Output the [x, y] coordinate of the center of the cell containing the given text.  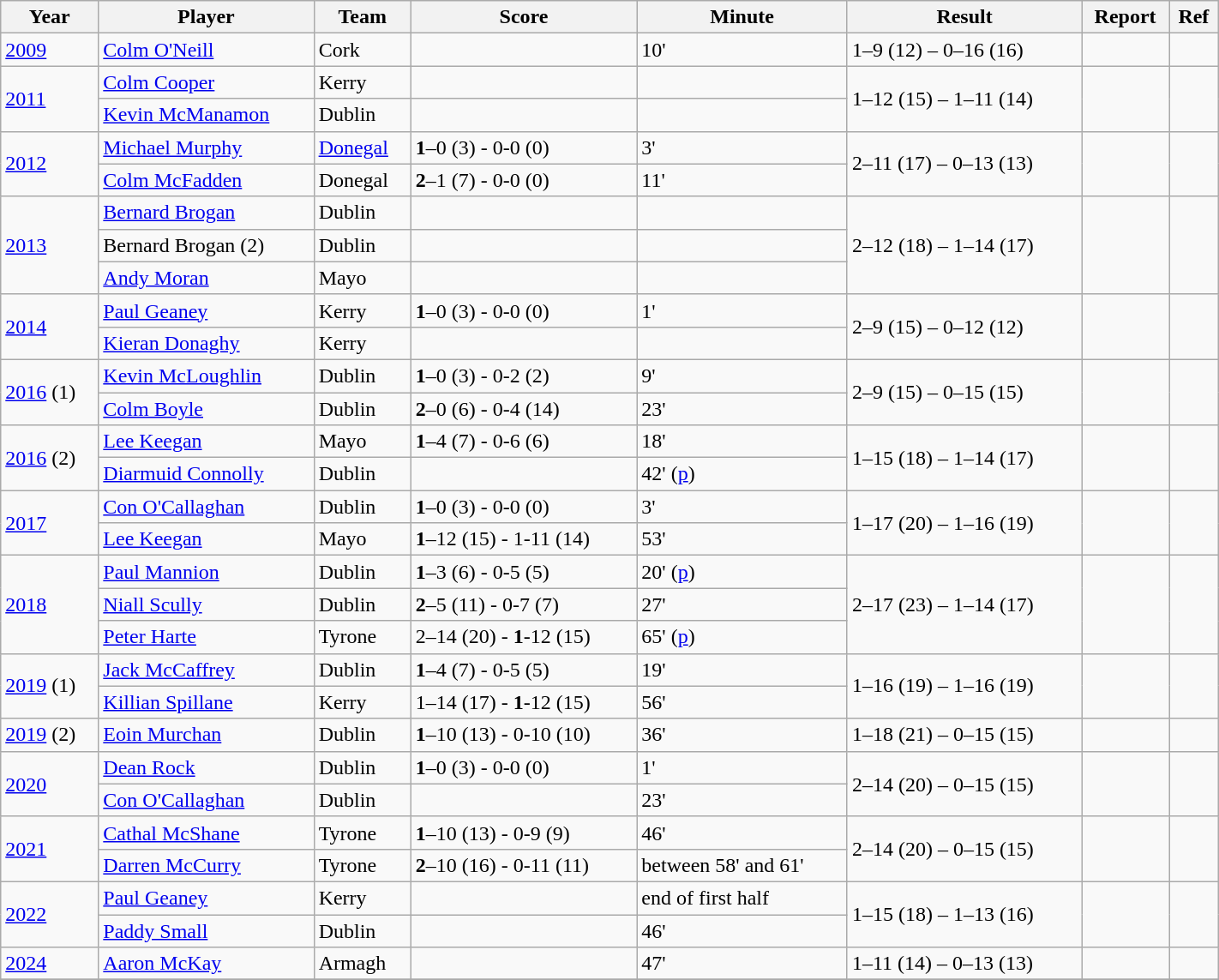
Minute [742, 17]
1–10 (13) - 0-10 (10) [524, 735]
2–14 (20) - 1-12 (15) [524, 637]
20' (p) [742, 572]
Killian Spillane [206, 702]
Team [362, 17]
Darren McCurry [206, 865]
2–9 (15) – 0–15 (15) [964, 392]
Colm Boyle [206, 409]
65' (p) [742, 637]
1–0 (3) - 0-2 (2) [524, 376]
Kevin McManamon [206, 115]
2021 [50, 849]
2019 (1) [50, 686]
1–11 (14) – 0–13 (13) [964, 964]
Armagh [362, 964]
Paddy Small [206, 930]
1–17 (20) – 1–16 (19) [964, 523]
1–4 (7) - 0-5 (5) [524, 670]
2013 [50, 245]
Year [50, 17]
2024 [50, 964]
1–12 (15) - 1-11 (14) [524, 539]
1–10 (13) - 0-9 (9) [524, 833]
2009 [50, 50]
1–15 (18) – 1–14 (17) [964, 458]
Paul Mannion [206, 572]
Eoin Murchan [206, 735]
2022 [50, 914]
Peter Harte [206, 637]
9' [742, 376]
Cork [362, 50]
2–12 (18) – 1–14 (17) [964, 245]
2–10 (16) - 0-11 (11) [524, 865]
56' [742, 702]
27' [742, 604]
2016 (1) [50, 392]
18' [742, 442]
Kieran Donaghy [206, 343]
Dean Rock [206, 767]
1–16 (19) – 1–16 (19) [964, 686]
2017 [50, 523]
1–9 (12) – 0–16 (16) [964, 50]
Diarmuid Connolly [206, 474]
end of first half [742, 898]
2–1 (7) - 0-0 (0) [524, 180]
Ref [1194, 17]
2016 (2) [50, 458]
2–11 (17) – 0–13 (13) [964, 164]
Colm O'Neill [206, 50]
2–9 (15) – 0–12 (12) [964, 327]
2–17 (23) – 1–14 (17) [964, 604]
2019 (2) [50, 735]
1–14 (17) - 1-12 (15) [524, 702]
1–12 (15) – 1–11 (14) [964, 99]
47' [742, 964]
Colm Cooper [206, 82]
1–18 (21) – 0–15 (15) [964, 735]
Player [206, 17]
10' [742, 50]
Cathal McShane [206, 833]
Bernard Brogan [206, 213]
Jack McCaffrey [206, 670]
2014 [50, 327]
Niall Scully [206, 604]
1–3 (6) - 0-5 (5) [524, 572]
Score [524, 17]
11' [742, 180]
Colm McFadden [206, 180]
Result [964, 17]
36' [742, 735]
Andy Moran [206, 278]
2020 [50, 784]
53' [742, 539]
2–5 (11) - 0-7 (7) [524, 604]
2–0 (6) - 0-4 (14) [524, 409]
Report [1126, 17]
1–15 (18) – 1–13 (16) [964, 914]
Aaron McKay [206, 964]
between 58' and 61' [742, 865]
42' (p) [742, 474]
1–4 (7) - 0-6 (6) [524, 442]
Bernard Brogan (2) [206, 245]
2011 [50, 99]
Michael Murphy [206, 147]
2012 [50, 164]
Kevin McLoughlin [206, 376]
2018 [50, 604]
19' [742, 670]
